Return the [x, y] coordinate for the center point of the cell that contains the specified text.  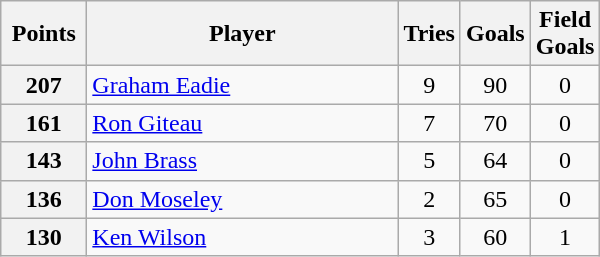
Field Goals [565, 34]
7 [430, 123]
Goals [495, 34]
64 [495, 161]
John Brass [242, 161]
Ken Wilson [242, 237]
130 [44, 237]
207 [44, 85]
2 [430, 199]
1 [565, 237]
9 [430, 85]
143 [44, 161]
60 [495, 237]
Don Moseley [242, 199]
90 [495, 85]
Points [44, 34]
161 [44, 123]
Ron Giteau [242, 123]
136 [44, 199]
5 [430, 161]
Graham Eadie [242, 85]
Player [242, 34]
65 [495, 199]
3 [430, 237]
Tries [430, 34]
70 [495, 123]
